Determine the [x, y] coordinate at the center of the cell enclosing the given text.  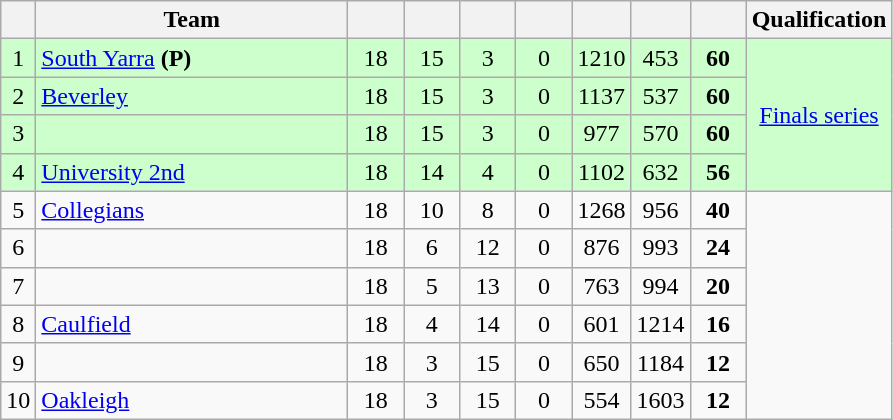
1603 [660, 400]
Qualification [819, 20]
9 [18, 362]
763 [602, 286]
2 [18, 96]
554 [602, 400]
453 [660, 58]
Caulfield [192, 324]
632 [660, 172]
40 [718, 210]
7 [18, 286]
1210 [602, 58]
20 [718, 286]
56 [718, 172]
1102 [602, 172]
601 [602, 324]
537 [660, 96]
Beverley [192, 96]
650 [602, 362]
24 [718, 248]
1184 [660, 362]
993 [660, 248]
977 [602, 134]
University 2nd [192, 172]
1 [18, 58]
13 [488, 286]
1214 [660, 324]
16 [718, 324]
Oakleigh [192, 400]
956 [660, 210]
994 [660, 286]
South Yarra (P) [192, 58]
1268 [602, 210]
570 [660, 134]
Team [192, 20]
876 [602, 248]
Finals series [819, 115]
Collegians [192, 210]
1137 [602, 96]
